Locate the cell with the specified text and output its (X, Y) center coordinate. 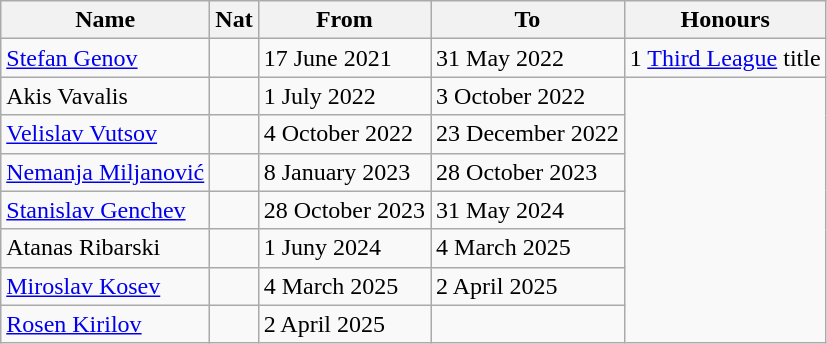
1 July 2022 (344, 96)
Honours (725, 20)
31 May 2024 (528, 210)
Stanislav Genchev (106, 210)
From (344, 20)
17 June 2021 (344, 58)
Miroslav Kosev (106, 286)
1 Juny 2024 (344, 248)
23 December 2022 (528, 134)
4 October 2022 (344, 134)
Nat (234, 20)
8 January 2023 (344, 172)
3 October 2022 (528, 96)
To (528, 20)
Atanas Ribarski (106, 248)
1 Third League title (725, 58)
31 May 2022 (528, 58)
Akis Vavalis (106, 96)
Velislav Vutsov (106, 134)
Nemanja Miljanović (106, 172)
Name (106, 20)
Stefan Genov (106, 58)
Rosen Kirilov (106, 324)
